Provide the (x, y) coordinate of the cell's center where the given text is located.  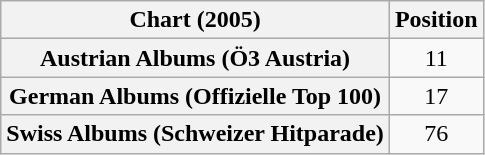
German Albums (Offizielle Top 100) (196, 96)
Chart (2005) (196, 20)
76 (436, 134)
11 (436, 58)
Austrian Albums (Ö3 Austria) (196, 58)
Position (436, 20)
Swiss Albums (Schweizer Hitparade) (196, 134)
17 (436, 96)
